Search for the cell housing the specified text and yield its [x, y] center coordinate. 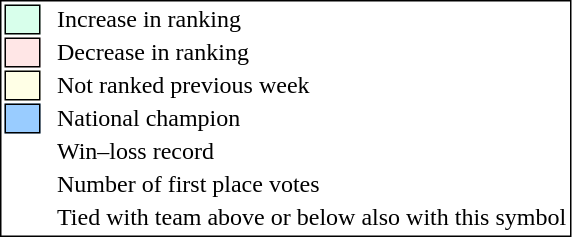
Win–loss record [312, 151]
Decrease in ranking [312, 53]
Increase in ranking [312, 19]
Not ranked previous week [312, 85]
Tied with team above or below also with this symbol [312, 217]
Number of first place votes [312, 185]
National champion [312, 119]
